For the text-containing cell, return its midpoint in [X, Y] coordinate format. 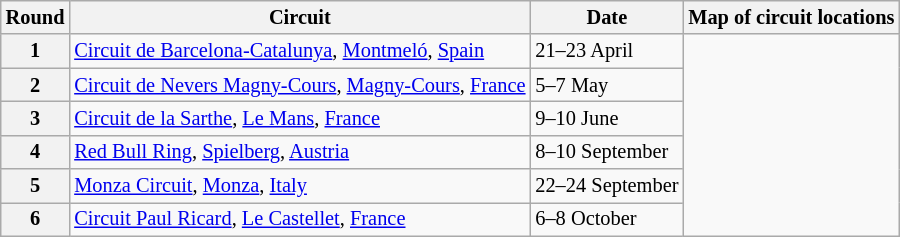
Circuit [300, 17]
5 [36, 186]
22–24 September [606, 186]
2 [36, 85]
4 [36, 152]
Monza Circuit, Monza, Italy [300, 186]
Circuit de Barcelona-Catalunya, Montmeló, Spain [300, 51]
3 [36, 118]
6 [36, 219]
Map of circuit locations [791, 17]
Circuit de Nevers Magny-Cours, Magny-Cours, France [300, 85]
Circuit de la Sarthe, Le Mans, France [300, 118]
21–23 April [606, 51]
Round [36, 17]
Circuit Paul Ricard, Le Castellet, France [300, 219]
9–10 June [606, 118]
Date [606, 17]
8–10 September [606, 152]
5–7 May [606, 85]
1 [36, 51]
6–8 October [606, 219]
Red Bull Ring, Spielberg, Austria [300, 152]
